Detect which cell encompasses the target text, then output its (x, y) center coordinate. 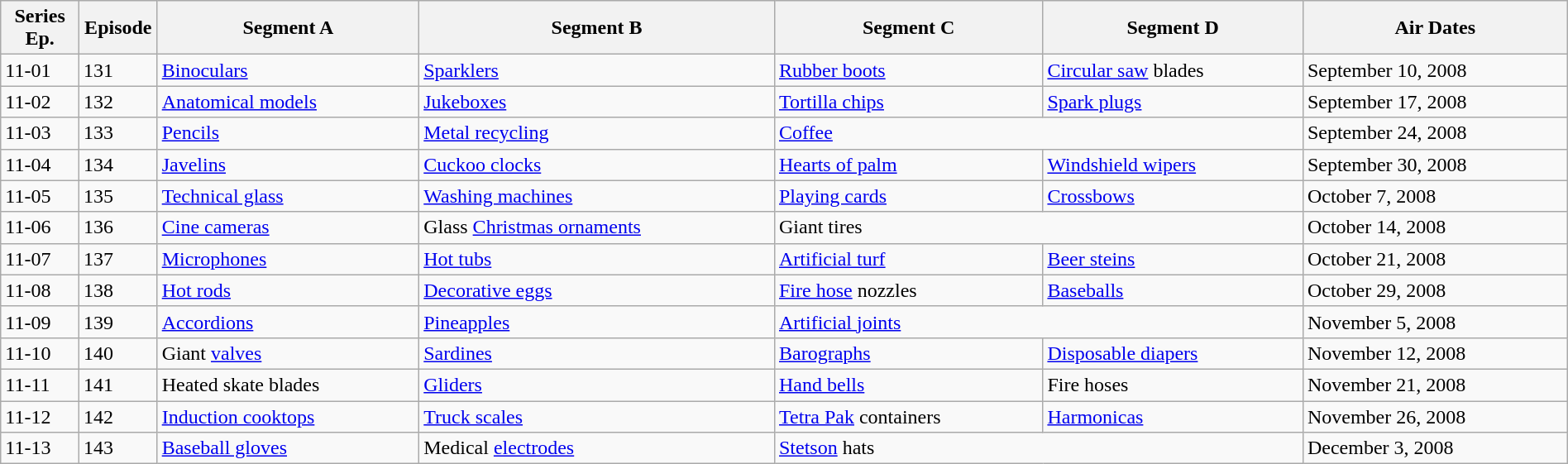
October 14, 2008 (1435, 227)
October 7, 2008 (1435, 196)
Anatomical models (288, 102)
11-07 (40, 259)
11-05 (40, 196)
11-01 (40, 70)
Giant valves (288, 353)
133 (117, 133)
Artificial turf (908, 259)
Circular saw blades (1173, 70)
Medical electrodes (597, 448)
Baseball gloves (288, 448)
Heated skate blades (288, 385)
143 (117, 448)
Technical glass (288, 196)
September 30, 2008 (1435, 165)
Binoculars (288, 70)
Tetra Pak containers (908, 416)
Barographs (908, 353)
131 (117, 70)
138 (117, 290)
Windshield wipers (1173, 165)
132 (117, 102)
137 (117, 259)
Fire hose nozzles (908, 290)
Hot tubs (597, 259)
11-10 (40, 353)
Segment A (288, 28)
Gliders (597, 385)
Spark plugs (1173, 102)
11-09 (40, 322)
Coffee (1039, 133)
Washing machines (597, 196)
Air Dates (1435, 28)
Glass Christmas ornaments (597, 227)
Giant tires (1039, 227)
December 3, 2008 (1435, 448)
135 (117, 196)
Crossbows (1173, 196)
139 (117, 322)
Javelins (288, 165)
November 12, 2008 (1435, 353)
11-12 (40, 416)
Cine cameras (288, 227)
Sardines (597, 353)
Stetson hats (1039, 448)
September 24, 2008 (1435, 133)
Artificial joints (1039, 322)
11-11 (40, 385)
Tortilla chips (908, 102)
142 (117, 416)
September 17, 2008 (1435, 102)
11-03 (40, 133)
Jukeboxes (597, 102)
Fire hoses (1173, 385)
Induction cooktops (288, 416)
October 29, 2008 (1435, 290)
November 5, 2008 (1435, 322)
Microphones (288, 259)
11-04 (40, 165)
Beer steins (1173, 259)
Harmonicas (1173, 416)
Segment C (908, 28)
Sparklers (597, 70)
11-08 (40, 290)
November 21, 2008 (1435, 385)
October 21, 2008 (1435, 259)
Hot rods (288, 290)
11-13 (40, 448)
Disposable diapers (1173, 353)
Hearts of palm (908, 165)
140 (117, 353)
11-02 (40, 102)
Cuckoo clocks (597, 165)
Segment D (1173, 28)
September 10, 2008 (1435, 70)
November 26, 2008 (1435, 416)
Baseballs (1173, 290)
Pineapples (597, 322)
Rubber boots (908, 70)
141 (117, 385)
Hand bells (908, 385)
Playing cards (908, 196)
134 (117, 165)
11-06 (40, 227)
Accordions (288, 322)
Metal recycling (597, 133)
136 (117, 227)
Pencils (288, 133)
Segment B (597, 28)
Truck scales (597, 416)
Series Ep. (40, 28)
Decorative eggs (597, 290)
Episode (117, 28)
